Output the (x, y) coordinate of the center of the cell containing the given text.  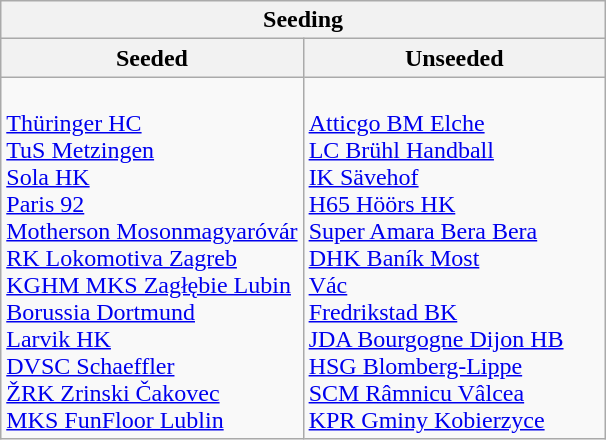
Seeded (152, 58)
Seeding (304, 20)
Unseeded (454, 58)
